Extract the [x, y] coordinate from the center of the cell holding the provided text.  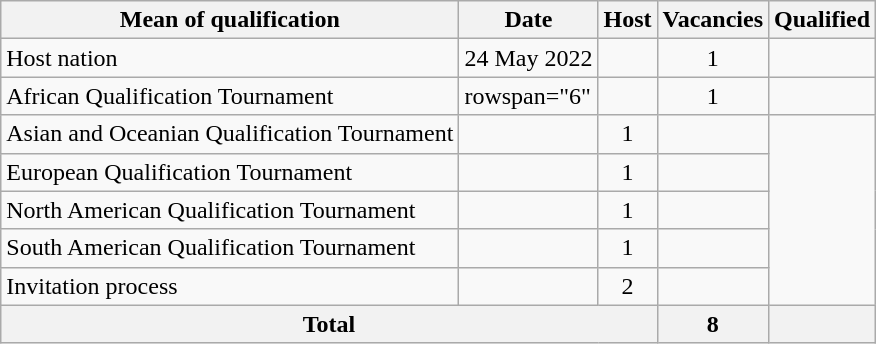
Asian and Oceanian Qualification Tournament [230, 134]
Invitation process [230, 286]
Date [528, 20]
Mean of qualification [230, 20]
South American Qualification Tournament [230, 248]
2 [628, 286]
8 [713, 324]
African Qualification Tournament [230, 96]
North American Qualification Tournament [230, 210]
24 May 2022 [528, 58]
European Qualification Tournament [230, 172]
Total [329, 324]
rowspan="6" [528, 96]
Host nation [230, 58]
Qualified [822, 20]
Vacancies [713, 20]
Host [628, 20]
